Determine the [X, Y] coordinate at the center of the cell enclosing the given text.  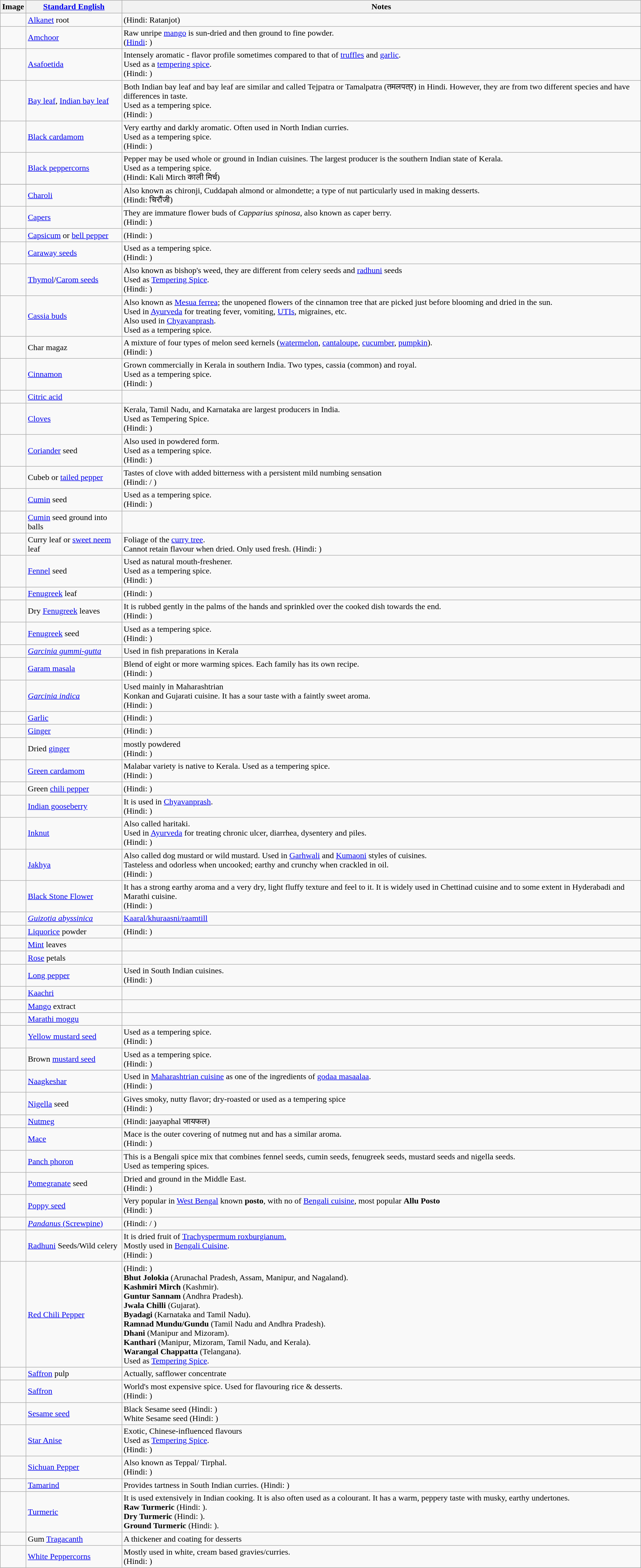
Black Sesame seed (Hindi: )White Sesame seed (Hindi: ) [381, 1413]
Used mainly in MaharashtrianKonkan and Gujarati cuisine. It has a sour taste with a faintly sweet aroma.(Hindi: ) [381, 695]
Rose petals [74, 958]
Raw unripe mango is sun-dried and then ground to fine powder.(Hindi: ) [381, 38]
Tamarind [74, 1485]
Sesame seed [74, 1413]
Cinnamon [74, 374]
Very earthy and darkly aromatic. Often used in North Indian curries.Used as a tempering spice.(Hindi: ) [381, 137]
Star Anise [74, 1441]
White Peppercorns [74, 1557]
Garam masala [74, 669]
Radhuni Seeds/Wild celery [74, 1246]
Citric acid [74, 397]
Used in fish preparations in Kerala [381, 651]
Garcinia gummi-gutta [74, 651]
Ginger [74, 731]
Curry leaf or sweet neem leaf [74, 544]
Red Chili Pepper [74, 1314]
Mace [74, 1139]
Green cardamom [74, 771]
Kaaral/khuraasni/raamtill [381, 918]
Garcinia indica [74, 695]
Image [13, 7]
Fennel seed [74, 571]
(Hindi: jaayaphal जायफल) [381, 1121]
Yellow mustard seed [74, 1037]
Saffron pulp [74, 1373]
Cassia buds [74, 316]
A thickener and coating for desserts [381, 1539]
Green chili pepper [74, 789]
Black cardamom [74, 137]
Long pepper [74, 975]
Notes [381, 7]
Standard English [74, 7]
Naagkeshar [74, 1081]
Exotic, Chinese-influenced flavoursUsed as Tempering Spice.(Hindi: ) [381, 1441]
Also known as Teppal/ Tirphal.(Hindi: ) [381, 1468]
Caraway seeds [74, 253]
Poppy seed [74, 1206]
mostly powdered(Hindi: ) [381, 749]
Gum Tragacanth [74, 1539]
Mace is the outer covering of nutmeg nut and has a similar aroma.(Hindi: ) [381, 1139]
Panch phoron [74, 1161]
Also used in powdered form.Used as a tempering spice.(Hindi: ) [381, 450]
Dried and ground in the Middle East.(Hindi: ) [381, 1183]
Foliage of the curry tree.Cannot retain flavour when dried. Only used fresh. (Hindi: ) [381, 544]
This is a Bengali spice mix that combines fennel seeds, cumin seeds, fenugreek seeds, mustard seeds and nigella seeds.Used as tempering spices. [381, 1161]
Inknut [74, 833]
It is used in Chyavanprash.(Hindi: ) [381, 806]
Capsicum or bell pepper [74, 235]
Nigella seed [74, 1104]
Fenugreek seed [74, 633]
Cubeb or tailed pepper [74, 478]
Charoli [74, 195]
Thymol/Carom seeds [74, 280]
Amchoor [74, 38]
Actually, safflower concentrate [381, 1373]
Mango extract [74, 1006]
Jakhya [74, 865]
Cumin seed [74, 499]
Also called haritaki.Used in Ayurveda for treating chronic ulcer, diarrhea, dysentery and piles.(Hindi: ) [381, 833]
Coriander seed [74, 450]
Char magaz [74, 347]
Alkanet root [74, 20]
Used in Maharashtrian cuisine as one of the ingredients of godaa masaalaa.(Hindi: ) [381, 1081]
Bay leaf, Indian bay leaf [74, 101]
Fenugreek leaf [74, 593]
Grown commercially in Kerala in southern India. Two types, cassia (common) and royal.Used as a tempering spice.(Hindi: ) [381, 374]
Black Stone Flower [74, 896]
Cloves [74, 419]
Dry Fenugreek leaves [74, 611]
Intensely aromatic - flavor profile sometimes compared to that of truffles and garlic.Used as a tempering spice.(Hindi: ) [381, 64]
Mostly used in white, cream based gravies/curries.(Hindi: ) [381, 1557]
(Hindi: / ) [381, 1223]
Kaachri [74, 993]
Brown mustard seed [74, 1059]
Gives smoky, nutty flavor; dry-roasted or used as a tempering spice(Hindi: ) [381, 1104]
They are immature flower buds of Capparius spinosa, also known as caper berry.(Hindi: ) [381, 217]
Mint leaves [74, 944]
Also known as chironji, Cuddapah almond or almondette; a type of nut particularly used in making desserts.(Hindi: चिरौंजी) [381, 195]
Also known as bishop's weed, they are different from celery seeds and radhuni seedsUsed as Tempering Spice.(Hindi: ) [381, 280]
Tastes of clove with added bitterness with a persistent mild numbing sensation(Hindi: / ) [381, 478]
Garlic [74, 718]
Very popular in West Bengal known posto, with no of Bengali cuisine, most popular Allu Posto(Hindi: ) [381, 1206]
Malabar variety is native to Kerala. Used as a tempering spice.(Hindi: ) [381, 771]
Black peppercorns [74, 168]
Indian gooseberry [74, 806]
Pomegranate seed [74, 1183]
A mixture of four types of melon seed kernels (watermelon, cantaloupe, cucumber, pumpkin).(Hindi: ) [381, 347]
Asafoetida [74, 64]
Guizotia abyssinica [74, 918]
Used as natural mouth-freshener.Used as a tempering spice.(Hindi: ) [381, 571]
Pandanus (Screwpine) [74, 1223]
Used in South Indian cuisines.(Hindi: ) [381, 975]
Saffron [74, 1391]
It is rubbed gently in the palms of the hands and sprinkled over the cooked dish towards the end.(Hindi: ) [381, 611]
Marathi moggu [74, 1019]
Dried ginger [74, 749]
World's most expensive spice. Used for flavouring rice & desserts.(Hindi: ) [381, 1391]
Nutmeg [74, 1121]
Liquorice powder [74, 931]
(Hindi: Ratanjot) [381, 20]
Turmeric [74, 1512]
Blend of eight or more warming spices. Each family has its own recipe.(Hindi: ) [381, 669]
Kerala, Tamil Nadu, and Karnataka are largest producers in India.Used as Tempering Spice.(Hindi: ) [381, 419]
Sichuan Pepper [74, 1468]
Cumin seed ground into balls [74, 522]
Provides tartness in South Indian curries. (Hindi: ) [381, 1485]
Capers [74, 217]
It is dried fruit of Trachyspermum roxburgianum.Mostly used in Bengali Cuisine.(Hindi: ) [381, 1246]
